Extract the [X, Y] coordinate from the center of the cell holding the provided text.  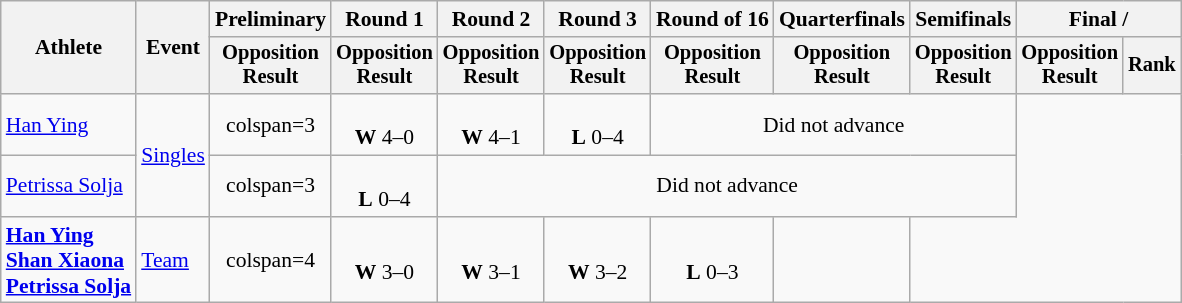
Semifinals [964, 19]
W 4–0 [384, 124]
Final / [1098, 19]
Round 1 [384, 19]
Preliminary [270, 19]
W 4–1 [492, 124]
Petrissa Solja [68, 186]
Quarterfinals [842, 19]
Round 2 [492, 19]
Round 3 [598, 19]
Event [173, 48]
Han Ying [68, 124]
Athlete [68, 48]
Round of 16 [712, 19]
Singles [173, 155]
Rank [1152, 66]
